Extract the (X, Y) coordinate from the center of the cell holding the provided text.  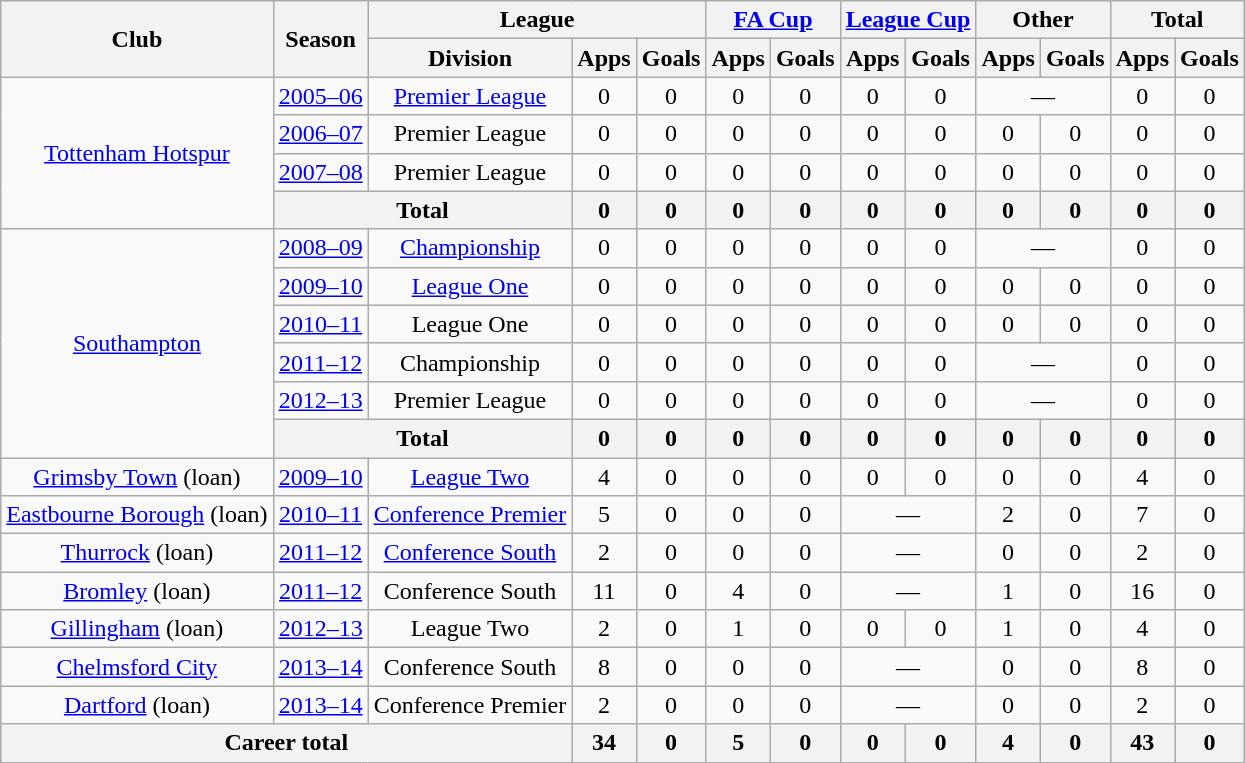
League (537, 20)
League Cup (908, 20)
2007–08 (320, 172)
Club (137, 39)
Career total (286, 743)
11 (604, 591)
FA Cup (773, 20)
2006–07 (320, 134)
Season (320, 39)
Chelmsford City (137, 667)
Dartford (loan) (137, 705)
Bromley (loan) (137, 591)
Grimsby Town (loan) (137, 477)
Tottenham Hotspur (137, 153)
34 (604, 743)
Division (470, 58)
Other (1043, 20)
Gillingham (loan) (137, 629)
7 (1142, 515)
43 (1142, 743)
Eastbourne Borough (loan) (137, 515)
Thurrock (loan) (137, 553)
2005–06 (320, 96)
16 (1142, 591)
Southampton (137, 343)
2008–09 (320, 248)
